Locate the cell with the specified text and output its (x, y) center coordinate. 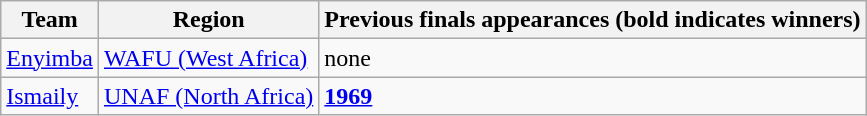
Region (208, 20)
1969 (592, 96)
Previous finals appearances (bold indicates winners) (592, 20)
Team (50, 20)
none (592, 58)
Enyimba (50, 58)
WAFU (West Africa) (208, 58)
UNAF (North Africa) (208, 96)
Ismaily (50, 96)
